For the text-containing cell, return its midpoint in [X, Y] coordinate format. 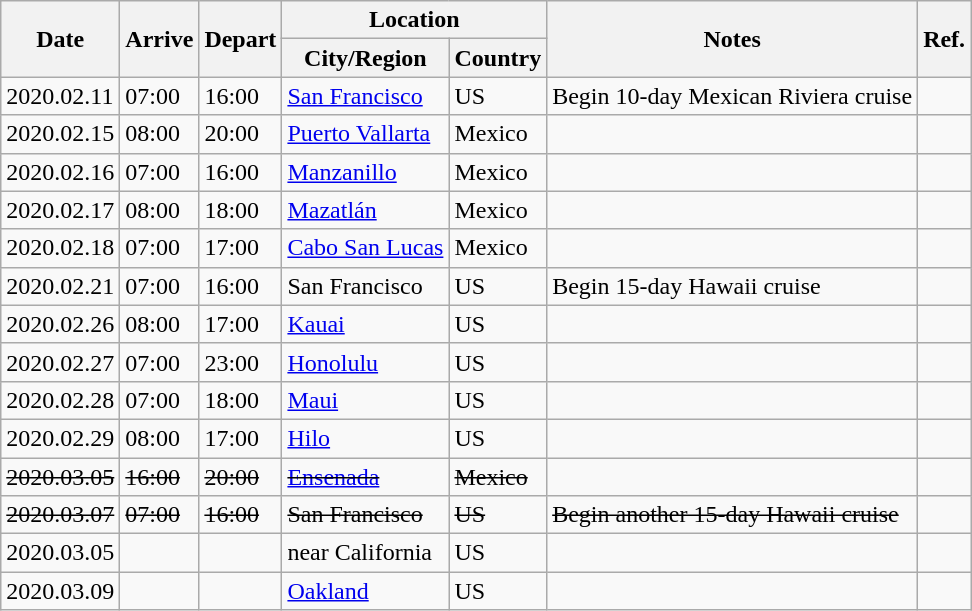
Depart [240, 39]
Manzanillo [366, 172]
Kauai [366, 324]
Honolulu [366, 362]
2020.02.17 [60, 210]
near California [366, 553]
2020.02.21 [60, 286]
Ref. [944, 39]
Date [60, 39]
2020.03.07 [60, 515]
2020.02.27 [60, 362]
City/Region [366, 58]
Ensenada [366, 477]
Hilo [366, 438]
2020.03.09 [60, 591]
Begin 10-day Mexican Riviera cruise [732, 96]
2020.02.29 [60, 438]
Arrive [160, 39]
Cabo San Lucas [366, 248]
2020.02.11 [60, 96]
Location [414, 20]
2020.02.16 [60, 172]
Oakland [366, 591]
Begin another 15-day Hawaii cruise [732, 515]
2020.02.18 [60, 248]
2020.02.15 [60, 134]
Puerto Vallarta [366, 134]
Mazatlán [366, 210]
Begin 15-day Hawaii cruise [732, 286]
2020.02.28 [60, 400]
Notes [732, 39]
2020.02.26 [60, 324]
Maui [366, 400]
Country [498, 58]
23:00 [240, 362]
